Search for the cell housing the specified text and yield its [x, y] center coordinate. 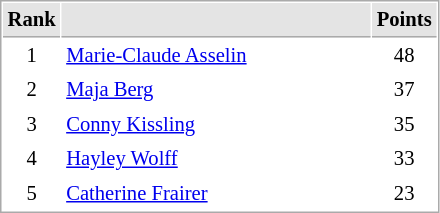
3 [32, 124]
2 [32, 90]
Maja Berg [216, 90]
1 [32, 56]
23 [404, 194]
Hayley Wolff [216, 158]
Rank [32, 20]
33 [404, 158]
48 [404, 56]
Points [404, 20]
Catherine Frairer [216, 194]
4 [32, 158]
Conny Kissling [216, 124]
35 [404, 124]
5 [32, 194]
Marie-Claude Asselin [216, 56]
37 [404, 90]
